Capture the cell that displays the provided text and extract its (x, y) central coordinate. 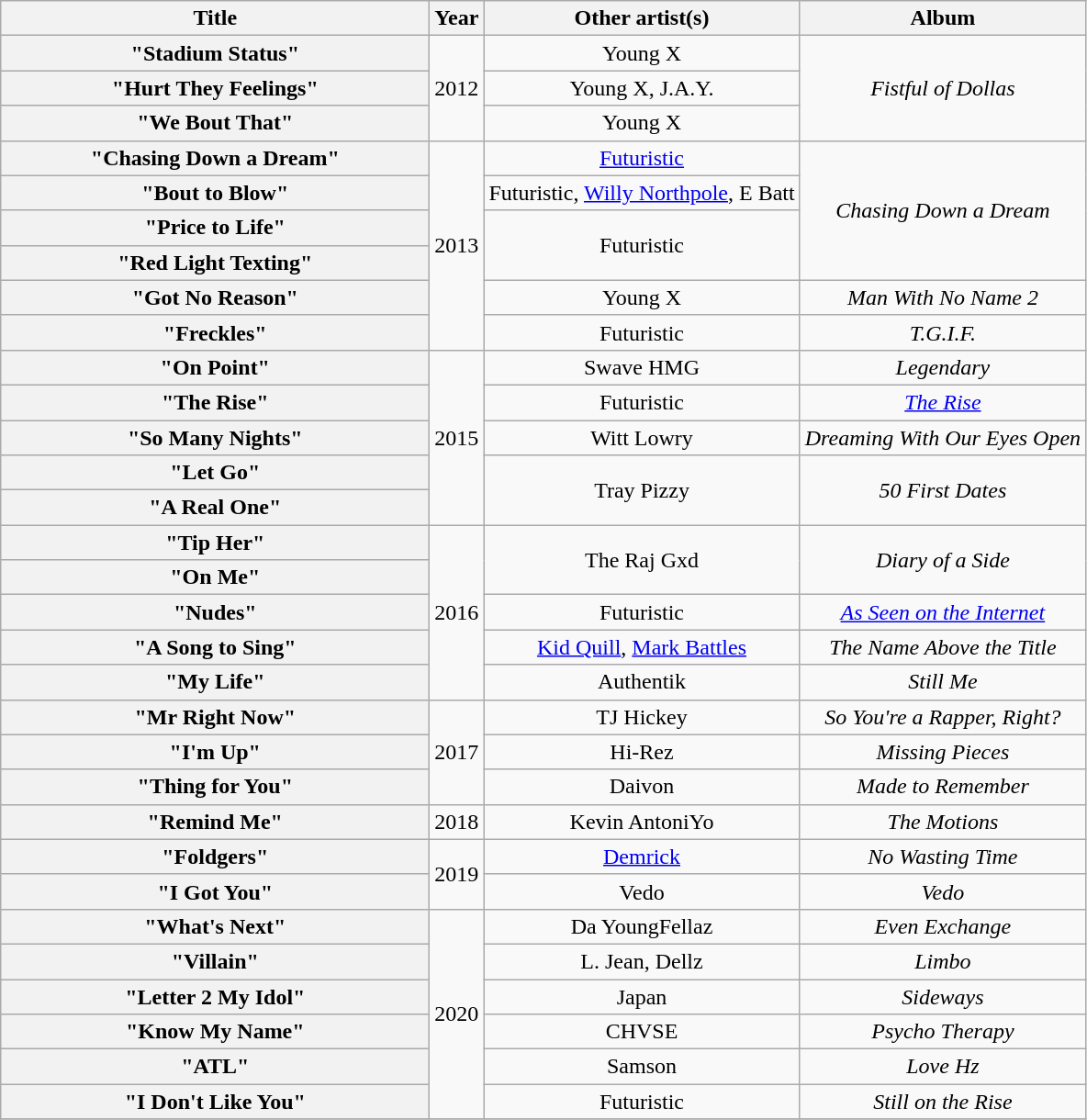
Hi-Rez (642, 752)
"ATL" (215, 1067)
Swave HMG (642, 367)
Futuristic, Willy Northpole, E Batt (642, 193)
"I'm Up" (215, 752)
"Red Light Texting" (215, 263)
"Foldgers" (215, 857)
Man With No Name 2 (942, 297)
Still Me (942, 682)
Tray Pizzy (642, 490)
Witt Lowry (642, 438)
Dreaming With Our Eyes Open (942, 438)
L. Jean, Dellz (642, 961)
2019 (457, 874)
Year (457, 18)
2018 (457, 822)
So You're a Rapper, Right? (942, 717)
2012 (457, 88)
"I Got You" (215, 891)
"Thing for You" (215, 787)
Demrick (642, 857)
As Seen on the Internet (942, 612)
"Bout to Blow" (215, 193)
"What's Next" (215, 926)
Limbo (942, 961)
Samson (642, 1067)
Psycho Therapy (942, 1032)
"So Many Nights" (215, 438)
"I Don't Like You" (215, 1102)
Daivon (642, 787)
"Mr Right Now" (215, 717)
The Raj Gxd (642, 560)
Missing Pieces (942, 752)
Diary of a Side (942, 560)
2017 (457, 752)
"Letter 2 My Idol" (215, 996)
The Name Above the Title (942, 647)
Legendary (942, 367)
Still on the Rise (942, 1102)
Made to Remember (942, 787)
Young X, J.A.Y. (642, 88)
"We Bout That" (215, 123)
"A Song to Sing" (215, 647)
"Got No Reason" (215, 297)
"On Point" (215, 367)
"Tip Her" (215, 543)
Da YoungFellaz (642, 926)
Sideways (942, 996)
Album (942, 18)
Japan (642, 996)
"Remind Me" (215, 822)
2015 (457, 437)
Fistful of Dollas (942, 88)
Love Hz (942, 1067)
"My Life" (215, 682)
"Chasing Down a Dream" (215, 158)
"Villain" (215, 961)
50 First Dates (942, 490)
"The Rise" (215, 402)
Title (215, 18)
Even Exchange (942, 926)
"Price to Life" (215, 228)
CHVSE (642, 1032)
"Freckles" (215, 332)
"Stadium Status" (215, 53)
"On Me" (215, 577)
No Wasting Time (942, 857)
2020 (457, 1014)
Kevin AntoniYo (642, 822)
Authentik (642, 682)
"A Real One" (215, 508)
Other artist(s) (642, 18)
The Motions (942, 822)
"Hurt They Feelings" (215, 88)
Chasing Down a Dream (942, 210)
T.G.I.F. (942, 332)
"Nudes" (215, 612)
2013 (457, 245)
TJ Hickey (642, 717)
Kid Quill, Mark Battles (642, 647)
"Let Go" (215, 473)
The Rise (942, 402)
2016 (457, 612)
"Know My Name" (215, 1032)
